Provide the [x, y] coordinate of the cell's center where the given text is located.  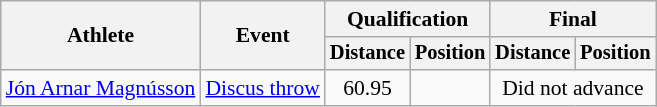
Athlete [101, 36]
60.95 [368, 88]
Qualification [408, 19]
Event [262, 36]
Discus throw [262, 88]
Final [572, 19]
Did not advance [572, 88]
Jón Arnar Magnússon [101, 88]
